Find where the given text appears and provide that cell's center as [X, Y] coordinate. 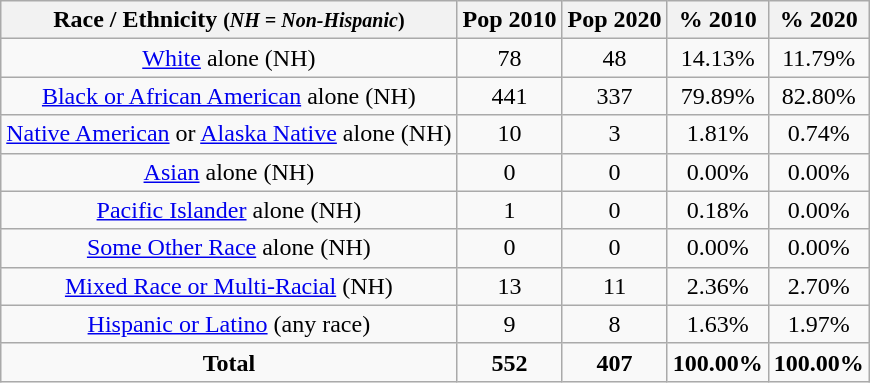
10 [510, 134]
White alone (NH) [229, 58]
% 2010 [718, 20]
Some Other Race alone (NH) [229, 248]
0.18% [718, 210]
337 [614, 96]
1.63% [718, 324]
2.70% [818, 286]
11.79% [818, 58]
Pop 2010 [510, 20]
14.13% [718, 58]
Asian alone (NH) [229, 172]
441 [510, 96]
2.36% [718, 286]
Pacific Islander alone (NH) [229, 210]
9 [510, 324]
0.74% [818, 134]
Pop 2020 [614, 20]
Total [229, 362]
407 [614, 362]
79.89% [718, 96]
Black or African American alone (NH) [229, 96]
48 [614, 58]
Mixed Race or Multi-Racial (NH) [229, 286]
Native American or Alaska Native alone (NH) [229, 134]
1.97% [818, 324]
% 2020 [818, 20]
1.81% [718, 134]
82.80% [818, 96]
Hispanic or Latino (any race) [229, 324]
552 [510, 362]
8 [614, 324]
78 [510, 58]
Race / Ethnicity (NH = Non-Hispanic) [229, 20]
11 [614, 286]
13 [510, 286]
3 [614, 134]
1 [510, 210]
